Find where the given text appears and provide that cell's center as (X, Y) coordinate. 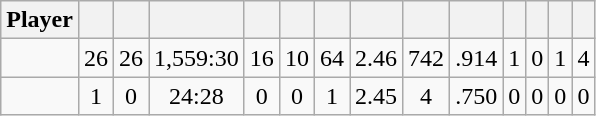
24:28 (197, 96)
742 (426, 58)
2.45 (376, 96)
.914 (476, 58)
10 (296, 58)
64 (332, 58)
2.46 (376, 58)
1,559:30 (197, 58)
16 (262, 58)
Player (40, 20)
.750 (476, 96)
